Output the (x, y) coordinate of the center of the cell containing the given text.  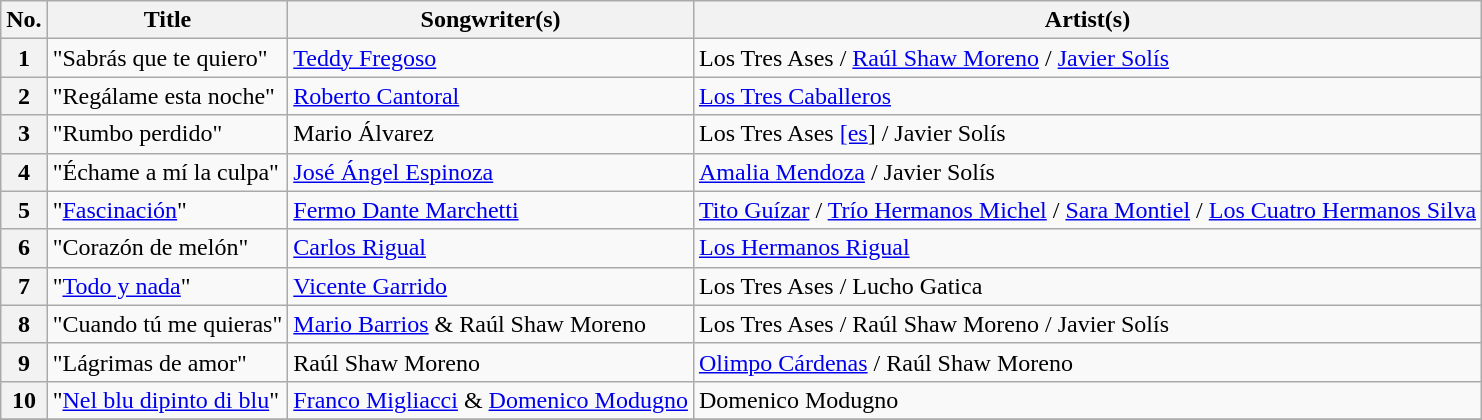
"Corazón de melón" (168, 248)
Mario Álvarez (491, 134)
Artist(s) (1087, 20)
Mario Barrios & Raúl Shaw Moreno (491, 324)
1 (24, 58)
9 (24, 362)
Vicente Garrido (491, 286)
"Todo y nada" (168, 286)
Fermo Dante Marchetti (491, 210)
"Rumbo perdido" (168, 134)
"Sabrás que te quiero" (168, 58)
5 (24, 210)
"Nel blu dipinto di blu" (168, 400)
Franco Migliacci & Domenico Modugno (491, 400)
7 (24, 286)
Domenico Modugno (1087, 400)
Roberto Cantoral (491, 96)
Amalia Mendoza / Javier Solís (1087, 172)
Los Hermanos Rigual (1087, 248)
6 (24, 248)
2 (24, 96)
"Cuando tú me quieras" (168, 324)
Title (168, 20)
Los Tres Caballeros (1087, 96)
Los Tres Ases / Lucho Gatica (1087, 286)
"Lágrimas de amor" (168, 362)
8 (24, 324)
Tito Guízar / Trío Hermanos Michel / Sara Montiel / Los Cuatro Hermanos Silva (1087, 210)
Teddy Fregoso (491, 58)
José Ángel Espinoza (491, 172)
3 (24, 134)
No. (24, 20)
Olimpo Cárdenas / Raúl Shaw Moreno (1087, 362)
Los Tres Ases [es] / Javier Solís (1087, 134)
Songwriter(s) (491, 20)
4 (24, 172)
Raúl Shaw Moreno (491, 362)
10 (24, 400)
Carlos Rigual (491, 248)
"Échame a mí la culpa" (168, 172)
"Regálame esta noche" (168, 96)
"Fascinación" (168, 210)
